Find where the given text appears and provide that cell's center as (x, y) coordinate. 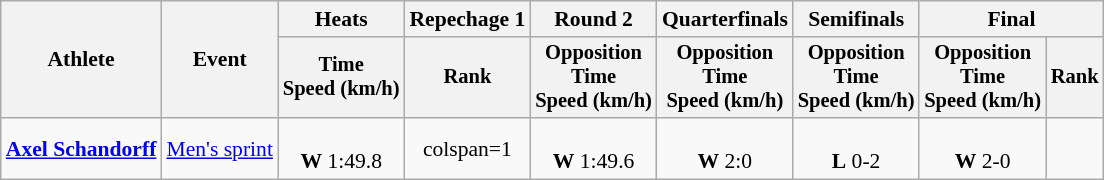
W 2:0 (725, 148)
W 1:49.6 (594, 148)
L 0-2 (856, 148)
Repechage 1 (467, 19)
Axel Schandorff (82, 148)
Final (1011, 19)
Quarterfinals (725, 19)
Round 2 (594, 19)
Event (220, 60)
Athlete (82, 60)
Men's sprint (220, 148)
W 2-0 (982, 148)
W 1:49.8 (342, 148)
Semifinals (856, 19)
TimeSpeed (km/h) (342, 78)
Heats (342, 19)
colspan=1 (467, 148)
